Detect which cell encompasses the target text, then output its (x, y) center coordinate. 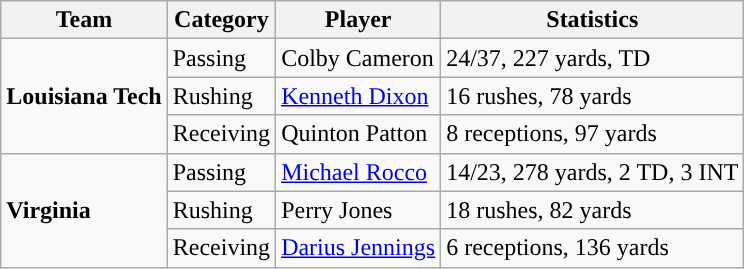
8 receptions, 97 yards (592, 134)
18 rushes, 82 yards (592, 210)
Category (221, 20)
Virginia (84, 210)
Michael Rocco (358, 172)
6 receptions, 136 yards (592, 248)
Kenneth Dixon (358, 96)
24/37, 227 yards, TD (592, 58)
Statistics (592, 20)
Player (358, 20)
16 rushes, 78 yards (592, 96)
Darius Jennings (358, 248)
Team (84, 20)
Louisiana Tech (84, 96)
Perry Jones (358, 210)
14/23, 278 yards, 2 TD, 3 INT (592, 172)
Quinton Patton (358, 134)
Colby Cameron (358, 58)
